Pinpoint the cell where the given text exists, returning its [X, Y] midpoint coordinate. 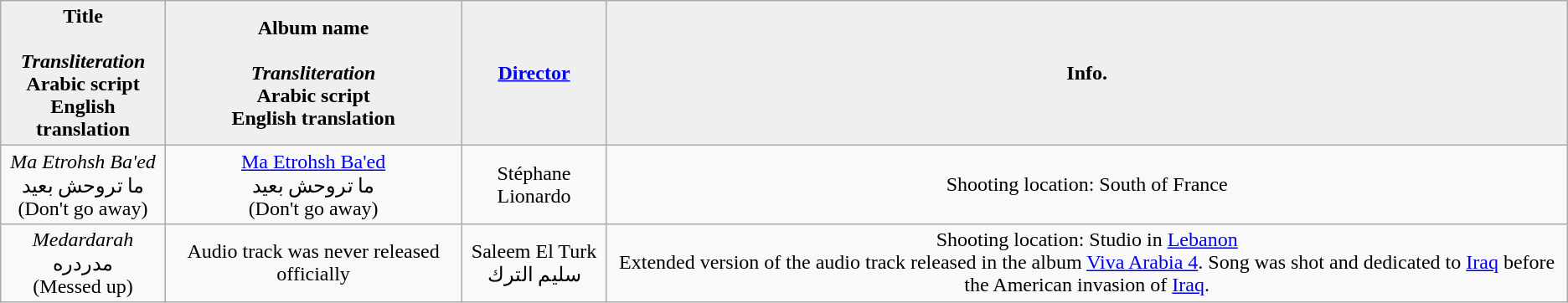
Stéphane Lionardo [534, 185]
Audio track was never released officially [313, 263]
Info. [1087, 74]
Album nameTransliterationArabic scriptEnglish translation [313, 74]
Medardarahمدردره(Messed up) [84, 263]
Shooting location: South of France [1087, 185]
Director [534, 74]
TitleTransliterationArabic scriptEnglish translation [84, 74]
Saleem El Turkسليم الترك [534, 263]
